Detect which cell encompasses the target text, then output its (x, y) center coordinate. 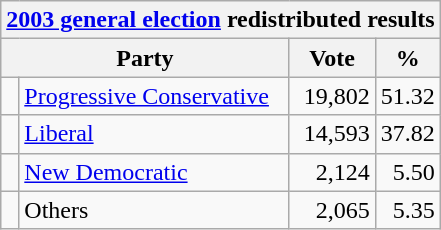
2,065 (332, 210)
Liberal (154, 134)
2,124 (332, 172)
51.32 (408, 96)
% (408, 58)
Progressive Conservative (154, 96)
2003 general election redistributed results (220, 20)
5.35 (408, 210)
37.82 (408, 134)
Others (154, 210)
Party (145, 58)
5.50 (408, 172)
New Democratic (154, 172)
Vote (332, 58)
19,802 (332, 96)
14,593 (332, 134)
